Return [x, y] of the center of cell containing provided text 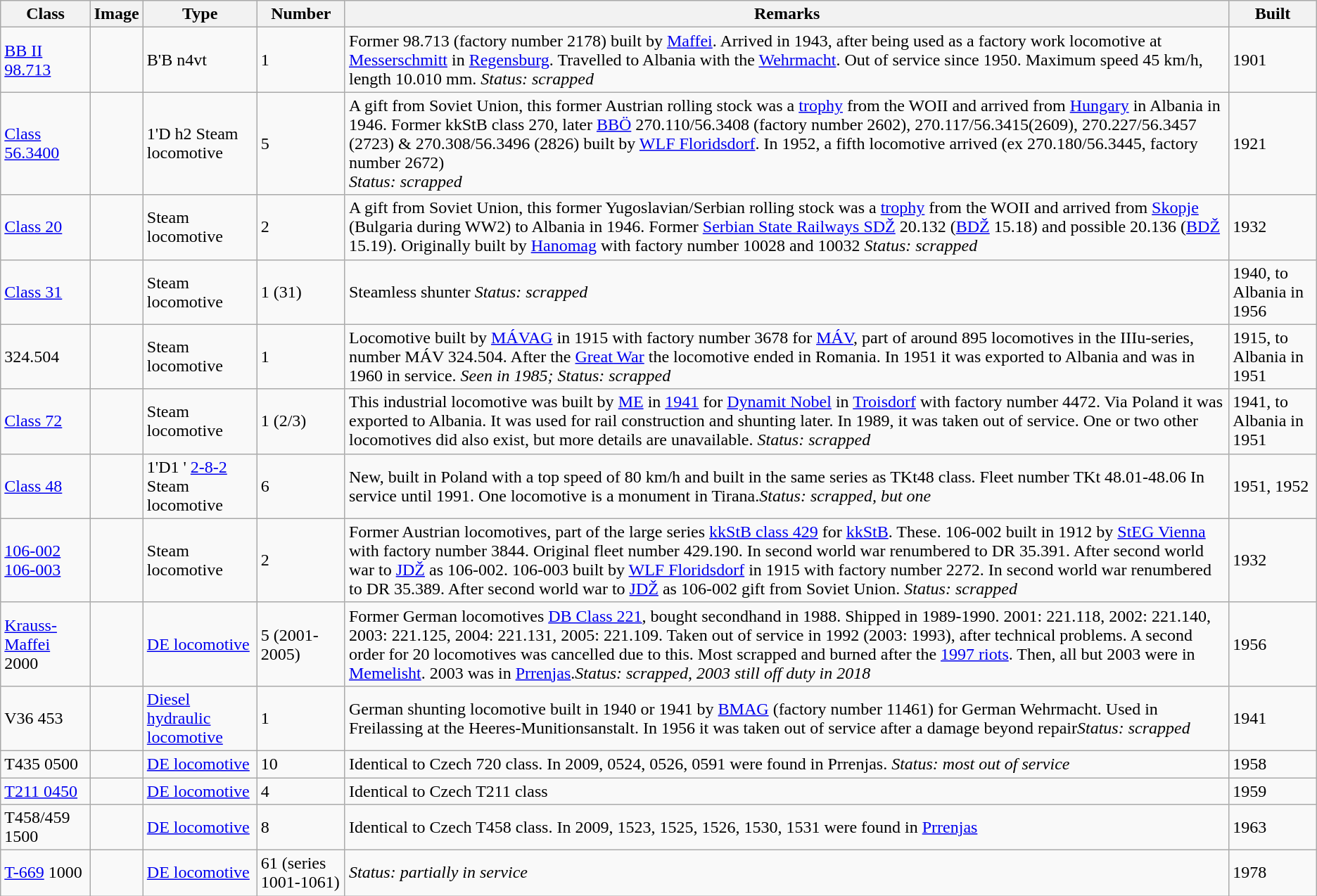
Class [45, 14]
Steamless shunter Status: scrapped [787, 292]
T-669 1000 [45, 873]
6 [301, 486]
1963 [1273, 827]
Status: partially in service [787, 873]
Class 56.3400 [45, 143]
8 [301, 827]
106-002106-003 [45, 560]
Identical to Czech T458 class. In 2009, 1523, 1525, 1526, 1530, 1531 were found in Prrenjas [787, 827]
1 (31) [301, 292]
B'B n4vt [200, 60]
Number [301, 14]
Image [117, 14]
1951, 1952 [1273, 486]
10 [301, 764]
5 (2001-2005) [301, 644]
BB II 98.713 [45, 60]
Class 72 [45, 421]
1956 [1273, 644]
T211 0450 [45, 791]
Krauss-Maffei 2000 [45, 644]
1901 [1273, 60]
Type [200, 14]
1978 [1273, 873]
1915, to Albania in 1951 [1273, 357]
Class 31 [45, 292]
Diesel hydraulic locomotive [200, 718]
T458/459 1500 [45, 827]
Class 48 [45, 486]
61 (series 1001-1061) [301, 873]
4 [301, 791]
5 [301, 143]
324.504 [45, 357]
Identical to Czech T211 class [787, 791]
T435 0500 [45, 764]
1941, to Albania in 1951 [1273, 421]
1940, to Albania in 1956 [1273, 292]
V36 453 [45, 718]
Identical to Czech 720 class. In 2009, 0524, 0526, 0591 were found in Prrenjas. Status: most out of service [787, 764]
1921 [1273, 143]
Remarks [787, 14]
1941 [1273, 718]
1'D h2 Steam locomotive [200, 143]
1958 [1273, 764]
1959 [1273, 791]
Class 20 [45, 227]
Built [1273, 14]
1'D1 ' 2-8-2 Steam locomotive [200, 486]
1 (2/3) [301, 421]
